Return [x, y] of the center of cell containing provided text 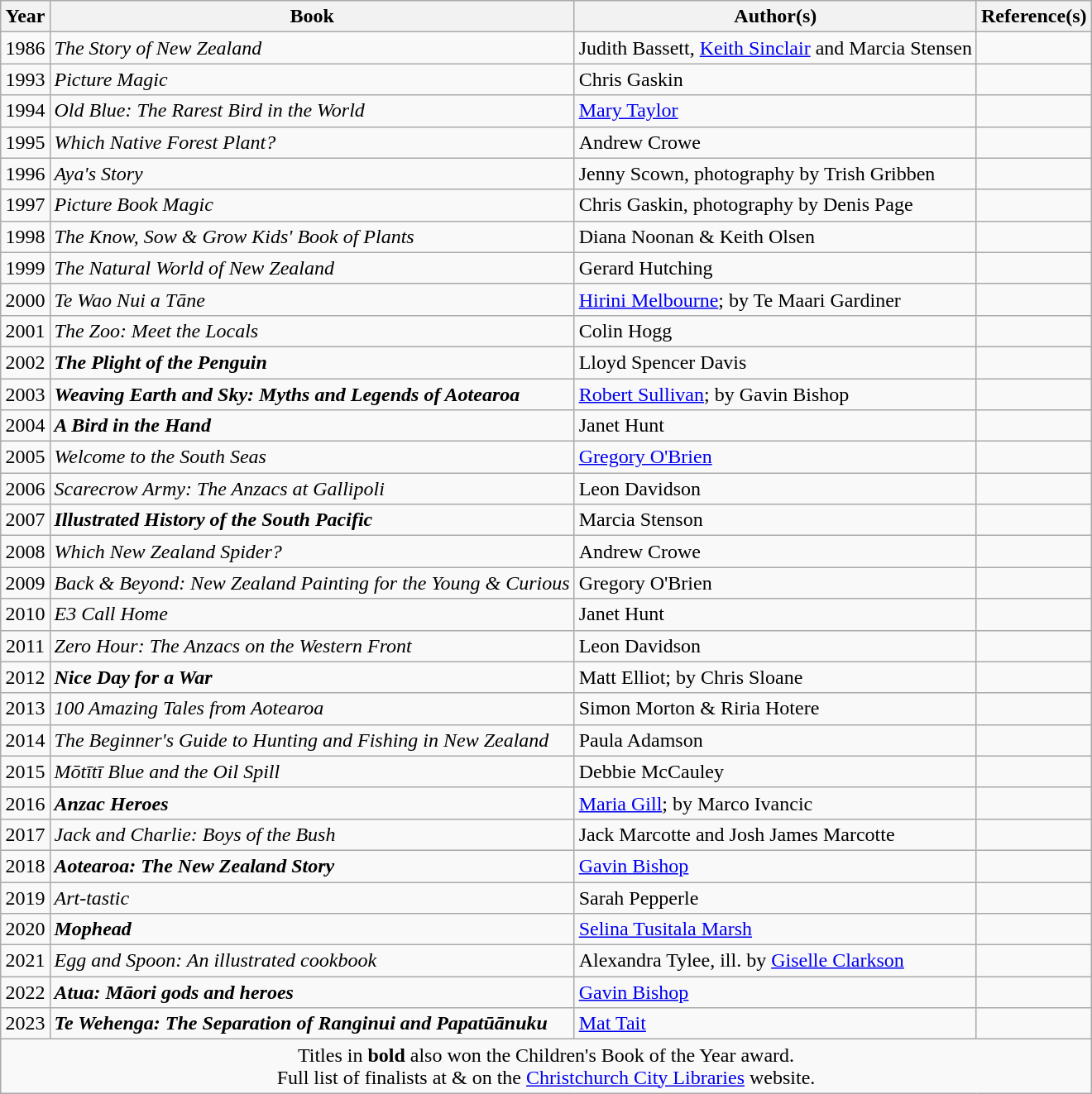
Judith Bassett, Keith Sinclair and Marcia Stensen [775, 48]
Back & Beyond: New Zealand Painting for the Young & Curious [312, 583]
Jack and Charlie: Boys of the Bush [312, 834]
1998 [25, 236]
Art-tastic [312, 897]
E3 Call Home [312, 614]
Aya's Story [312, 174]
2006 [25, 489]
2022 [25, 992]
2019 [25, 897]
Debbie McCauley [775, 772]
Atua: Māori gods and heroes [312, 992]
100 Amazing Tales from Aotearoa [312, 709]
The Know, Sow & Grow Kids' Book of Plants [312, 236]
2018 [25, 866]
Year [25, 17]
2002 [25, 362]
Hirini Melbourne; by Te Maari Gardiner [775, 299]
Author(s) [775, 17]
1993 [25, 79]
2001 [25, 331]
Titles in bold also won the Children's Book of the Year award.Full list of finalists at & on the Christchurch City Libraries website. [546, 1067]
Lloyd Spencer Davis [775, 362]
Paula Adamson [775, 740]
Maria Gill; by Marco Ivancic [775, 803]
Which Native Forest Plant? [312, 142]
A Bird in the Hand [312, 426]
Picture Book Magic [312, 205]
Zero Hour: The Anzacs on the Western Front [312, 646]
Reference(s) [1034, 17]
Te Wehenga: The Separation of Ranginui and Papatūānuku [312, 1024]
Weaving Earth and Sky: Myths and Legends of Aotearoa [312, 394]
2023 [25, 1024]
Old Blue: The Rarest Bird in the World [312, 111]
2014 [25, 740]
1996 [25, 174]
Gerard Hutching [775, 268]
Matt Elliot; by Chris Sloane [775, 677]
1997 [25, 205]
1999 [25, 268]
Jenny Scown, photography by Trish Gribben [775, 174]
Mary Taylor [775, 111]
2012 [25, 677]
2009 [25, 583]
The Natural World of New Zealand [312, 268]
Mophead [312, 929]
Jack Marcotte and Josh James Marcotte [775, 834]
2017 [25, 834]
Nice Day for a War [312, 677]
2008 [25, 552]
2015 [25, 772]
2003 [25, 394]
Diana Noonan & Keith Olsen [775, 236]
Picture Magic [312, 79]
The Zoo: Meet the Locals [312, 331]
The Beginner's Guide to Hunting and Fishing in New Zealand [312, 740]
Welcome to the South Seas [312, 457]
Chris Gaskin [775, 79]
2013 [25, 709]
Chris Gaskin, photography by Denis Page [775, 205]
1986 [25, 48]
Selina Tusitala Marsh [775, 929]
Mōtītī Blue and the Oil Spill [312, 772]
Book [312, 17]
Te Wao Nui a Tāne [312, 299]
2000 [25, 299]
Anzac Heroes [312, 803]
1995 [25, 142]
Aotearoa: The New Zealand Story [312, 866]
Mat Tait [775, 1024]
Sarah Pepperle [775, 897]
2005 [25, 457]
2021 [25, 961]
2007 [25, 520]
2016 [25, 803]
Egg and Spoon: An illustrated cookbook [312, 961]
1994 [25, 111]
The Story of New Zealand [312, 48]
Robert Sullivan; by Gavin Bishop [775, 394]
Alexandra Tylee, ill. by Giselle Clarkson [775, 961]
Colin Hogg [775, 331]
2020 [25, 929]
Which New Zealand Spider? [312, 552]
2010 [25, 614]
Scarecrow Army: The Anzacs at Gallipoli [312, 489]
2004 [25, 426]
Simon Morton & Riria Hotere [775, 709]
2011 [25, 646]
Marcia Stenson [775, 520]
Illustrated History of the South Pacific [312, 520]
The Plight of the Penguin [312, 362]
